Scan for the cell matching the given text and deliver its [X, Y] coordinate at center. 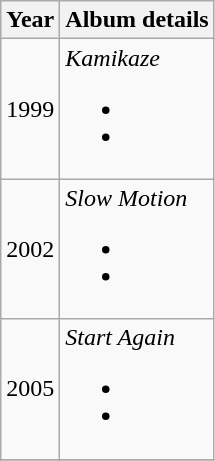
Slow Motion [137, 249]
Kamikaze [137, 109]
Album details [137, 20]
1999 [30, 109]
Year [30, 20]
2002 [30, 249]
2005 [30, 389]
Start Again [137, 389]
